Pinpoint the cell where the given text exists, returning its (x, y) midpoint coordinate. 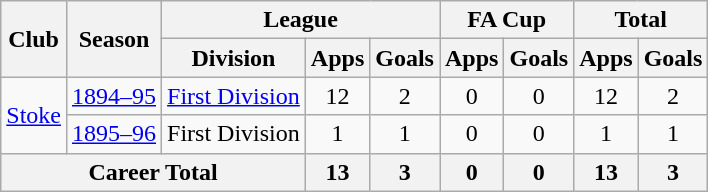
Season (114, 39)
Division (234, 58)
Total (641, 20)
1894–95 (114, 96)
League (301, 20)
FA Cup (507, 20)
Stoke (34, 115)
1895–96 (114, 134)
Career Total (154, 172)
Club (34, 39)
